Return the (X, Y) coordinate for the center point of the cell that contains the specified text.  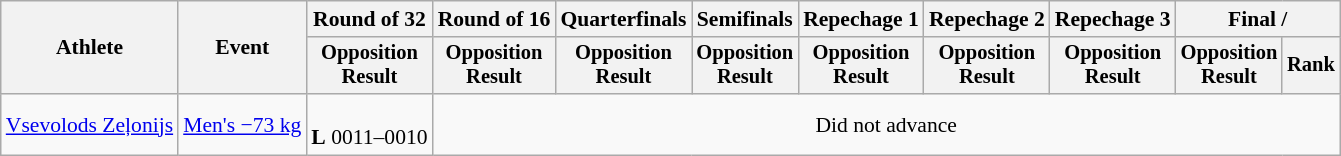
Did not advance (886, 124)
Event (242, 48)
L 0011–0010 (369, 124)
Repechage 3 (1113, 19)
Athlete (90, 48)
Quarterfinals (623, 19)
Rank (1311, 66)
Repechage 1 (861, 19)
Men's −73 kg (242, 124)
Round of 16 (494, 19)
Vsevolods Zeļonijs (90, 124)
Final / (1258, 19)
Round of 32 (369, 19)
Repechage 2 (987, 19)
Semifinals (746, 19)
